Pinpoint the cell where the given text exists, returning its (X, Y) midpoint coordinate. 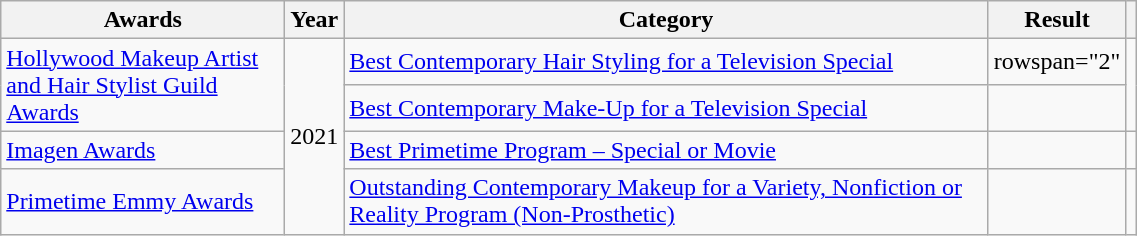
Best Contemporary Make-Up for a Television Special (666, 108)
Awards (143, 20)
Hollywood Makeup Artist and Hair Stylist Guild Awards (143, 85)
Best Primetime Program – Special or Movie (666, 150)
2021 (314, 136)
Best Contemporary Hair Styling for a Television Special (666, 62)
Category (666, 20)
rowspan="2" (1057, 62)
Primetime Emmy Awards (143, 202)
Year (314, 20)
Result (1057, 20)
Imagen Awards (143, 150)
Outstanding Contemporary Makeup for a Variety, Nonfiction or Reality Program (Non-Prosthetic) (666, 202)
